Provide the (x, y) coordinate of the cell's center where the given text is located.  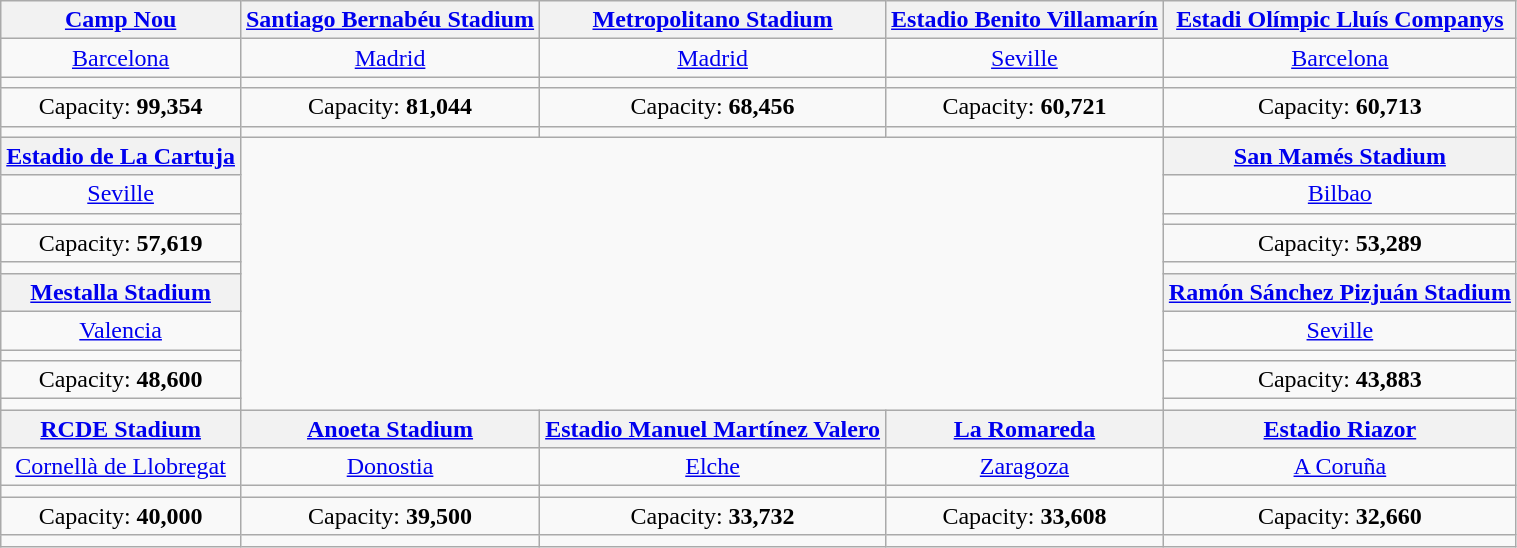
A Coruña (1340, 467)
Estadio Riazor (1340, 429)
Cornellà de Llobregat (121, 467)
Ramón Sánchez Pizjuán Stadium (1340, 292)
Estadio Benito Villamarín (1025, 20)
Capacity: 60,721 (1025, 107)
Capacity: 53,289 (1340, 243)
Elche (713, 467)
San Mamés Stadium (1340, 156)
Valencia (121, 330)
Capacity: 43,883 (1340, 380)
Capacity: 33,732 (713, 516)
Capacity: 39,500 (390, 516)
RCDE Stadium (121, 429)
Estadio de La Cartuja (121, 156)
La Romareda (1025, 429)
Donostia (390, 467)
Anoeta Stadium (390, 429)
Capacity: 81,044 (390, 107)
Capacity: 33,608 (1025, 516)
Metropolitano Stadium (713, 20)
Capacity: 32,660 (1340, 516)
Capacity: 48,600 (121, 380)
Estadio Manuel Martínez Valero (713, 429)
Bilbao (1340, 194)
Santiago Bernabéu Stadium (390, 20)
Mestalla Stadium (121, 292)
Camp Nou (121, 20)
Capacity: 57,619 (121, 243)
Estadi Olímpic Lluís Companys (1340, 20)
Capacity: 99,354 (121, 107)
Capacity: 60,713 (1340, 107)
Zaragoza (1025, 467)
Capacity: 40,000 (121, 516)
Capacity: 68,456 (713, 107)
